Determine the [X, Y] coordinate at the center of the cell enclosing the given text.  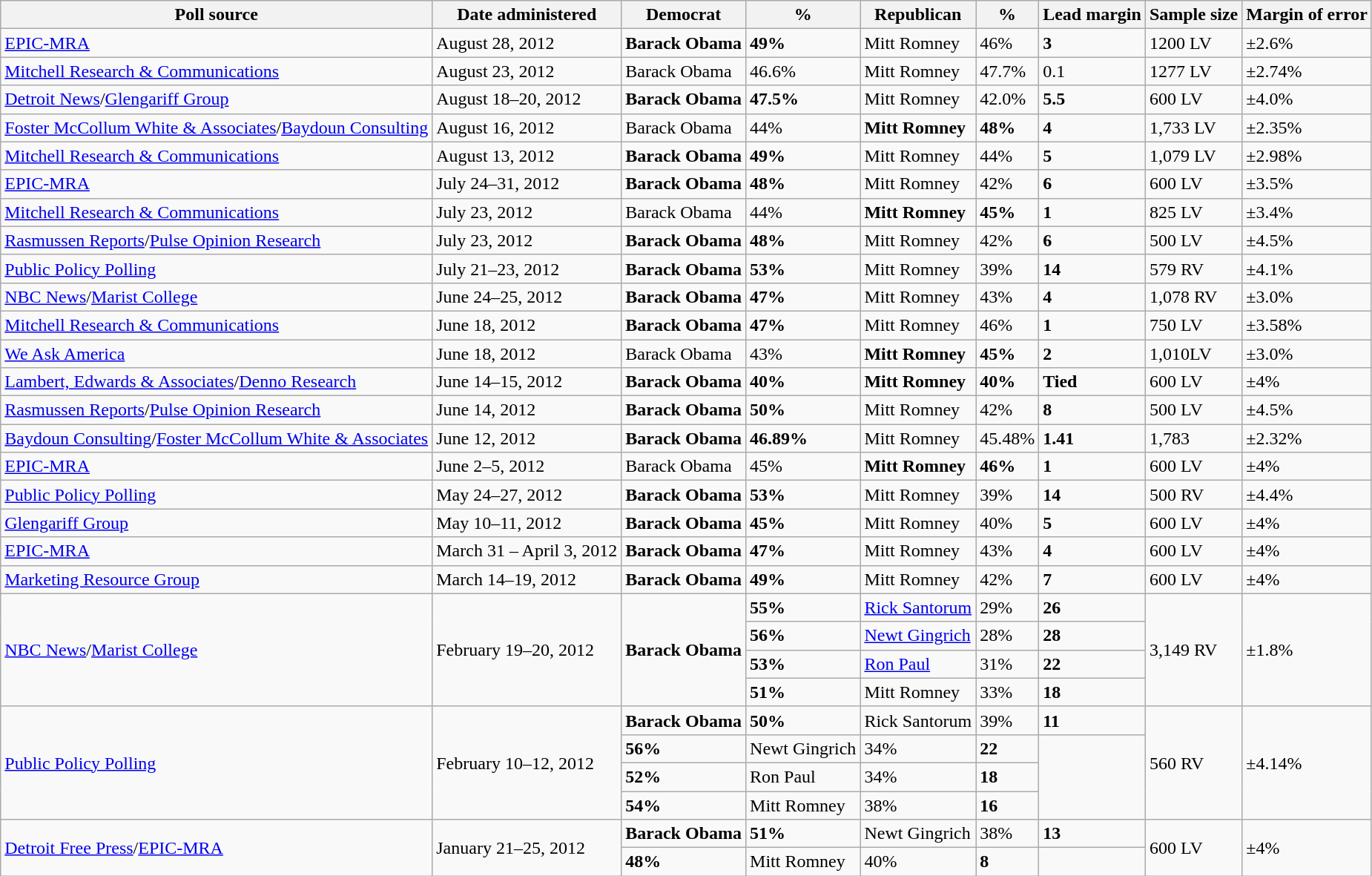
Democrat [684, 15]
Foster McCollum White & Associates/Baydoun Consulting [217, 128]
±4.0% [1307, 99]
August 18–20, 2012 [527, 99]
±2.32% [1307, 438]
55% [803, 607]
±1.8% [1307, 650]
Date administered [527, 15]
June 14–15, 2012 [527, 382]
28% [1007, 636]
Poll source [217, 15]
1277 LV [1193, 71]
1,078 RV [1193, 297]
500 RV [1193, 495]
750 LV [1193, 325]
June 12, 2012 [527, 438]
1,733 LV [1193, 128]
1200 LV [1193, 43]
±4.1% [1307, 269]
January 21–25, 2012 [527, 848]
0.1 [1092, 71]
45.48% [1007, 438]
±3.58% [1307, 325]
Sample size [1193, 15]
26 [1092, 607]
31% [1007, 664]
Tied [1092, 382]
August 16, 2012 [527, 128]
825 LV [1193, 212]
2 [1092, 354]
3 [1092, 43]
46.6% [803, 71]
42.0% [1007, 99]
±2.98% [1307, 156]
We Ask America [217, 354]
1,783 [1193, 438]
1,079 LV [1193, 156]
February 19–20, 2012 [527, 650]
33% [1007, 692]
46.89% [803, 438]
3,149 RV [1193, 650]
579 RV [1193, 269]
1.41 [1092, 438]
11 [1092, 720]
29% [1007, 607]
March 31 – April 3, 2012 [527, 551]
Republican [918, 15]
August 28, 2012 [527, 43]
Glengariff Group [217, 523]
Lambert, Edwards & Associates/Denno Research [217, 382]
Detroit News/Glengariff Group [217, 99]
1,010LV [1193, 354]
Detroit Free Press/EPIC-MRA [217, 848]
±2.74% [1307, 71]
July 24–31, 2012 [527, 184]
±3.5% [1307, 184]
5.5 [1092, 99]
13 [1092, 834]
±4.4% [1307, 495]
54% [684, 805]
August 23, 2012 [527, 71]
Lead margin [1092, 15]
±3.4% [1307, 212]
47.7% [1007, 71]
June 14, 2012 [527, 410]
±4.14% [1307, 763]
28 [1092, 636]
±2.6% [1307, 43]
June 24–25, 2012 [527, 297]
August 13, 2012 [527, 156]
16 [1007, 805]
March 14–19, 2012 [527, 579]
June 2–5, 2012 [527, 467]
May 24–27, 2012 [527, 495]
Margin of error [1307, 15]
July 21–23, 2012 [527, 269]
February 10–12, 2012 [527, 763]
May 10–11, 2012 [527, 523]
Baydoun Consulting/Foster McCollum White & Associates [217, 438]
Marketing Resource Group [217, 579]
±2.35% [1307, 128]
52% [684, 777]
47.5% [803, 99]
560 RV [1193, 763]
7 [1092, 579]
